Identify which cell holds the provided text, then report its (x, y) central coordinate. 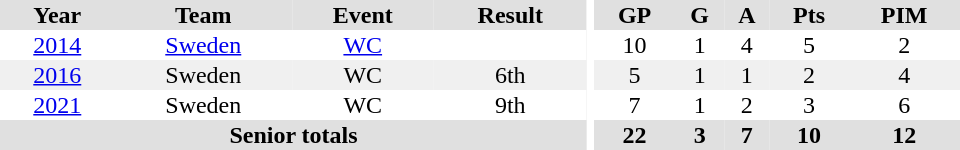
Team (204, 15)
A (747, 15)
2016 (58, 75)
2014 (58, 45)
6th (511, 75)
G (700, 15)
Year (58, 15)
Result (511, 15)
9th (511, 105)
2021 (58, 105)
PIM (904, 15)
Event (363, 15)
6 (904, 105)
22 (635, 135)
12 (904, 135)
GP (635, 15)
Senior totals (294, 135)
Pts (810, 15)
